Search for the cell housing the specified text and yield its (x, y) center coordinate. 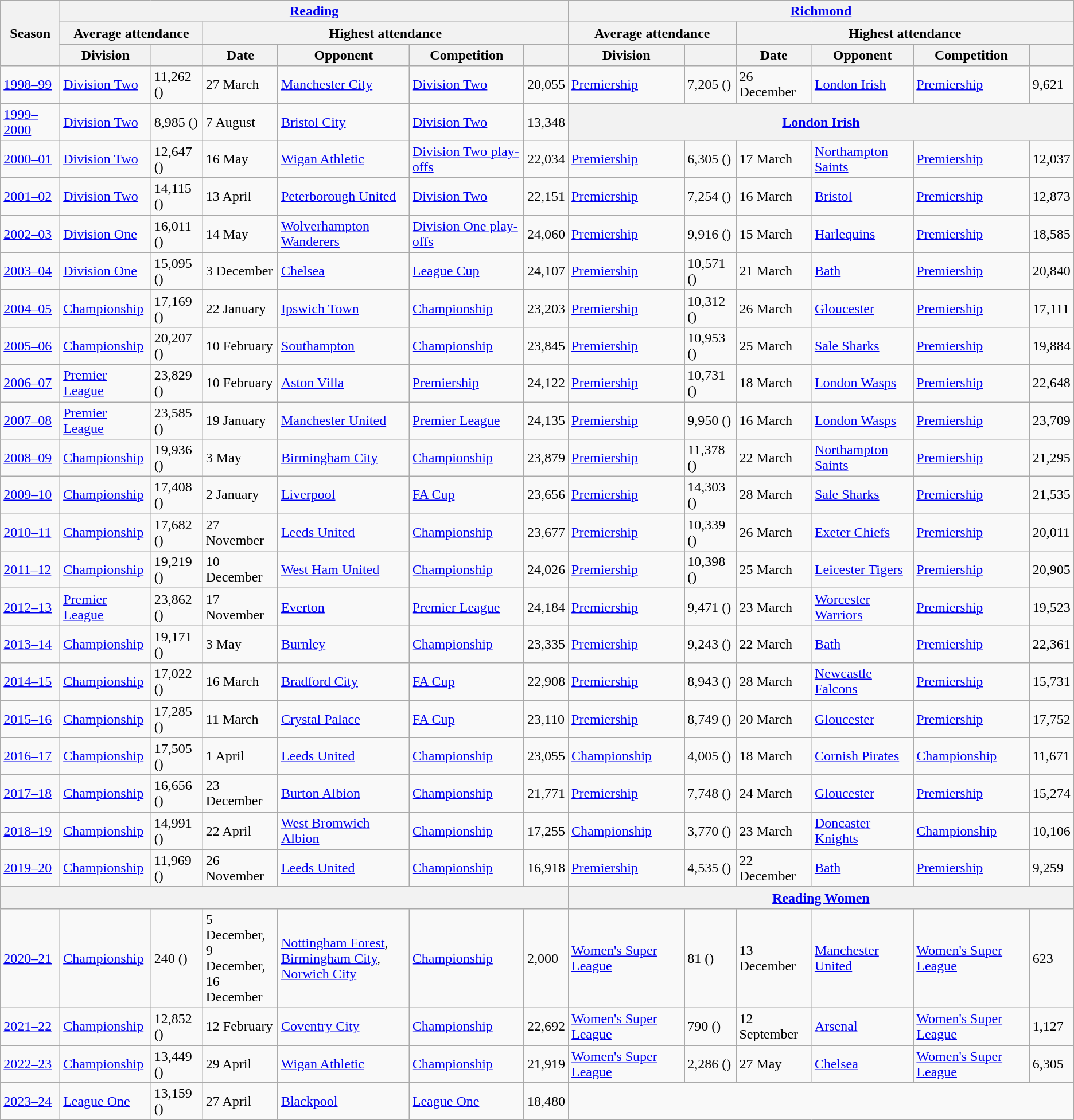
790 () (710, 1027)
11,969 () (177, 868)
Cornish Pirates (862, 756)
7,205 () (710, 85)
2006–07 (30, 383)
10,571 () (710, 271)
Coventry City (343, 1027)
Liverpool (343, 495)
2005–06 (30, 345)
24,122 (546, 383)
10,398 () (710, 570)
14,115 () (177, 196)
19,523 (1051, 607)
22,361 (1051, 645)
23,203 (546, 309)
Arsenal (862, 1027)
8,749 () (710, 719)
23,829 () (177, 383)
26 December (773, 85)
240 () (177, 958)
17,285 () (177, 719)
Harlequins (862, 234)
7,748 () (710, 794)
22 December (773, 868)
22,908 (546, 681)
2007–08 (30, 420)
16,656 () (177, 794)
10,953 () (710, 345)
21 March (773, 271)
Birmingham City (343, 458)
Nottingham Forest, Birmingham City, Norwich City (343, 958)
21,771 (546, 794)
15,731 (1051, 681)
3 December (240, 271)
19,884 (1051, 345)
19,936 () (177, 458)
20,840 (1051, 271)
2017–18 (30, 794)
4,005 () (710, 756)
24,135 (546, 420)
6,305 (1051, 1063)
20,011 (1051, 532)
2019–20 (30, 868)
29 April (240, 1063)
23,110 (546, 719)
27 May (773, 1063)
23,677 (546, 532)
17,752 (1051, 719)
Leicester Tigers (862, 570)
14,303 () (710, 495)
17 November (240, 607)
9,621 (1051, 85)
17,169 () (177, 309)
10 December (240, 570)
9,259 (1051, 868)
Manchester City (343, 85)
23,335 (546, 645)
23,709 (1051, 420)
17 March (773, 159)
13,449 () (177, 1063)
3,770 () (710, 830)
Richmond (822, 11)
21,295 (1051, 458)
Reading (314, 11)
Blackpool (343, 1101)
24 March (773, 794)
8,985 () (177, 122)
81 () (710, 958)
11,262 () (177, 85)
9,243 () (710, 645)
23,585 () (177, 420)
Crystal Palace (343, 719)
17,682 () (177, 532)
1 April (240, 756)
18,585 (1051, 234)
6,305 () (710, 159)
Division One play-offs (466, 234)
2009–10 (30, 495)
2013–14 (30, 645)
12,647 () (177, 159)
2012–13 (30, 607)
2004–05 (30, 309)
12 February (240, 1027)
22 January (240, 309)
Bristol City (343, 122)
2022–23 (30, 1063)
2014–15 (30, 681)
20,905 (1051, 570)
19,219 () (177, 570)
13 April (240, 196)
24,184 (546, 607)
623 (1051, 958)
14 May (240, 234)
1999–2000 (30, 122)
22,648 (1051, 383)
2 January (240, 495)
16,011 () (177, 234)
Reading Women (822, 897)
7 August (240, 122)
League Cup (466, 271)
24,026 (546, 570)
13 December (773, 958)
West Bromwich Albion (343, 830)
20,055 (546, 85)
22,692 (546, 1027)
17,255 (546, 830)
16 May (240, 159)
23,656 (546, 495)
8,943 () (710, 681)
4,535 () (710, 868)
16,918 (546, 868)
23,879 (546, 458)
2000–01 (30, 159)
7,254 () (710, 196)
Bradford City (343, 681)
21,919 (546, 1063)
27 November (240, 532)
27 March (240, 85)
2010–11 (30, 532)
12 September (773, 1027)
1,127 (1051, 1027)
Peterborough United (343, 196)
Everton (343, 607)
Exeter Chiefs (862, 532)
23,845 (546, 345)
Burnley (343, 645)
12,037 (1051, 159)
23 December (240, 794)
Wolverhampton Wanderers (343, 234)
1998–99 (30, 85)
2008–09 (30, 458)
11 March (240, 719)
2020–21 (30, 958)
21,535 (1051, 495)
23,862 () (177, 607)
2015–16 (30, 719)
17,505 () (177, 756)
18,480 (546, 1101)
Bristol (862, 196)
22,151 (546, 196)
17,111 (1051, 309)
2011–12 (30, 570)
10,312 () (710, 309)
Newcastle Falcons (862, 681)
15 March (773, 234)
2016–17 (30, 756)
17,022 () (177, 681)
2,286 () (710, 1063)
10,339 () (710, 532)
12,873 (1051, 196)
19 January (240, 420)
Doncaster Knights (862, 830)
2018–19 (30, 830)
27 April (240, 1101)
10,731 () (710, 383)
10,106 (1051, 830)
2,000 (546, 958)
24,060 (546, 234)
11,378 () (710, 458)
15,095 () (177, 271)
9,950 () (710, 420)
Season (30, 33)
13,348 (546, 122)
Division Two play-offs (466, 159)
15,274 (1051, 794)
Worcester Warriors (862, 607)
20 March (773, 719)
19,171 () (177, 645)
13,159 () (177, 1101)
22,034 (546, 159)
Ipswich Town (343, 309)
26 November (240, 868)
9,471 () (710, 607)
14,991 () (177, 830)
24,107 (546, 271)
23,055 (546, 756)
20,207 () (177, 345)
12,852 () (177, 1027)
Aston Villa (343, 383)
Southampton (343, 345)
2001–02 (30, 196)
2003–04 (30, 271)
9,916 () (710, 234)
West Ham United (343, 570)
2002–03 (30, 234)
17,408 () (177, 495)
2021–22 (30, 1027)
Burton Albion (343, 794)
11,671 (1051, 756)
2023–24 (30, 1101)
5 December, 9 December, 16 December (240, 958)
22 April (240, 830)
